Scan for the cell matching the given text and deliver its [X, Y] coordinate at center. 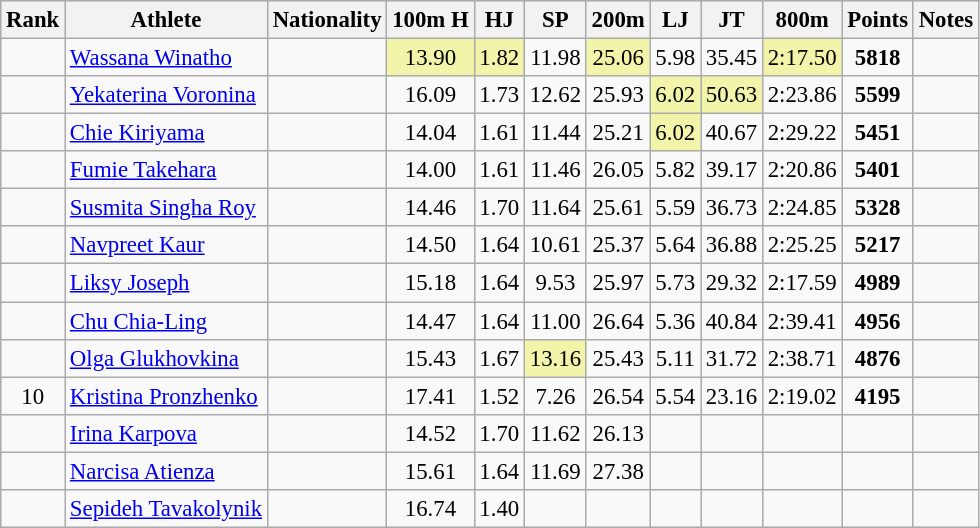
13.90 [430, 58]
5.11 [675, 358]
2:17.50 [802, 58]
14.00 [430, 170]
29.32 [732, 283]
11.62 [555, 433]
5.54 [675, 396]
10.61 [555, 245]
JT [732, 20]
25.97 [618, 283]
5.64 [675, 245]
1.82 [499, 58]
26.13 [618, 433]
11.64 [555, 208]
4956 [878, 321]
1.67 [499, 358]
14.47 [430, 321]
50.63 [732, 95]
16.74 [430, 509]
2:29.22 [802, 133]
2:17.59 [802, 283]
Wassana Winatho [166, 58]
25.93 [618, 95]
Chie Kiriyama [166, 133]
25.06 [618, 58]
25.37 [618, 245]
31.72 [732, 358]
11.69 [555, 471]
Kristina Pronzhenko [166, 396]
5.59 [675, 208]
11.98 [555, 58]
LJ [675, 20]
25.43 [618, 358]
5.73 [675, 283]
16.09 [430, 95]
11.44 [555, 133]
2:39.41 [802, 321]
2:20.86 [802, 170]
11.46 [555, 170]
Narcisa Atienza [166, 471]
14.50 [430, 245]
200m [618, 20]
100m H [430, 20]
Chu Chia-Ling [166, 321]
5451 [878, 133]
5818 [878, 58]
Athlete [166, 20]
5217 [878, 245]
13.16 [555, 358]
36.88 [732, 245]
17.41 [430, 396]
5599 [878, 95]
27.38 [618, 471]
800m [802, 20]
Notes [946, 20]
25.21 [618, 133]
10 [33, 396]
40.84 [732, 321]
2:25.25 [802, 245]
4989 [878, 283]
Nationality [326, 20]
9.53 [555, 283]
15.43 [430, 358]
36.73 [732, 208]
2:38.71 [802, 358]
2:23.86 [802, 95]
15.18 [430, 283]
5.82 [675, 170]
HJ [499, 20]
14.52 [430, 433]
1.40 [499, 509]
2:19.02 [802, 396]
23.16 [732, 396]
2:24.85 [802, 208]
Points [878, 20]
SP [555, 20]
Irina Karpova [166, 433]
Navpreet Kaur [166, 245]
26.54 [618, 396]
39.17 [732, 170]
5.36 [675, 321]
5401 [878, 170]
Sepideh Tavakolynik [166, 509]
Rank [33, 20]
1.52 [499, 396]
5328 [878, 208]
12.62 [555, 95]
15.61 [430, 471]
Susmita Singha Roy [166, 208]
Fumie Takehara [166, 170]
7.26 [555, 396]
25.61 [618, 208]
Olga Glukhovkina [166, 358]
Yekaterina Voronina [166, 95]
4195 [878, 396]
14.46 [430, 208]
5.98 [675, 58]
Liksy Joseph [166, 283]
14.04 [430, 133]
1.73 [499, 95]
11.00 [555, 321]
35.45 [732, 58]
26.64 [618, 321]
4876 [878, 358]
26.05 [618, 170]
40.67 [732, 133]
